Provide the [X, Y] coordinate of the cell's center where the given text is located.  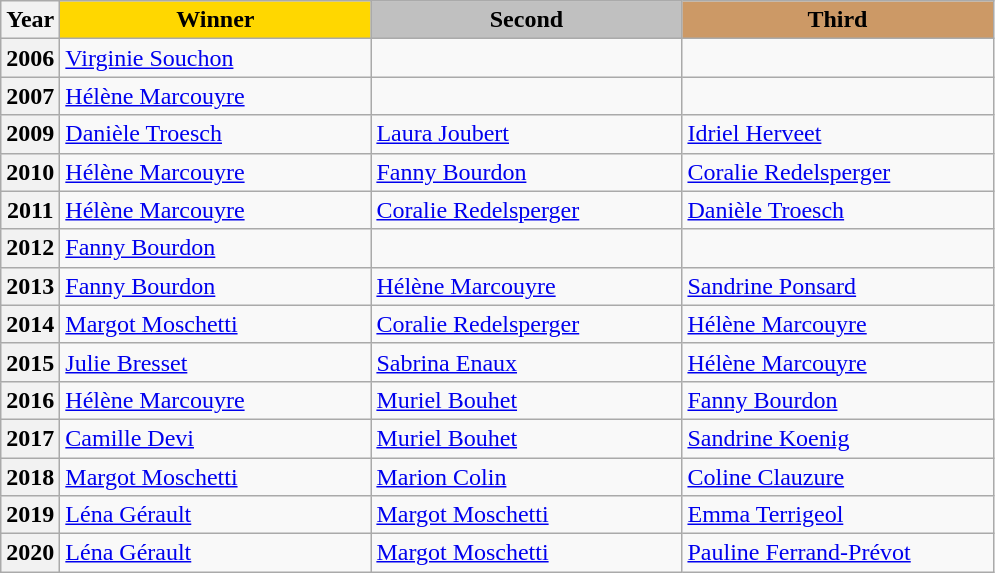
Third [838, 20]
2019 [30, 515]
2010 [30, 172]
Sandrine Ponsard [838, 286]
2009 [30, 134]
2014 [30, 324]
2018 [30, 477]
Marion Colin [526, 477]
2011 [30, 210]
Winner [216, 20]
2012 [30, 248]
2006 [30, 58]
Coline Clauzure [838, 477]
Laura Joubert [526, 134]
Year [30, 20]
Second [526, 20]
2015 [30, 362]
Julie Bresset [216, 362]
2016 [30, 400]
2013 [30, 286]
Idriel Herveet [838, 134]
Sandrine Koenig [838, 438]
2007 [30, 96]
Sabrina Enaux [526, 362]
2017 [30, 438]
Virginie Souchon [216, 58]
Emma Terrigeol [838, 515]
Pauline Ferrand-Prévot [838, 553]
2020 [30, 553]
Camille Devi [216, 438]
